Detect which cell encompasses the target text, then output its [x, y] center coordinate. 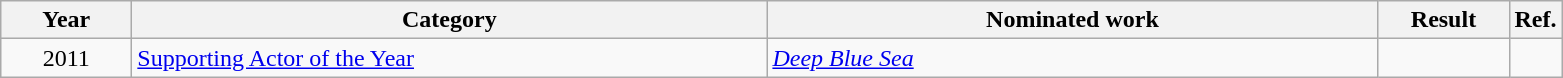
Result [1444, 20]
Ref. [1536, 20]
2011 [66, 58]
Category [450, 20]
Deep Blue Sea [1072, 58]
Nominated work [1072, 20]
Year [66, 20]
Supporting Actor of the Year [450, 58]
